Determine the [X, Y] coordinate at the center of the cell enclosing the given text.  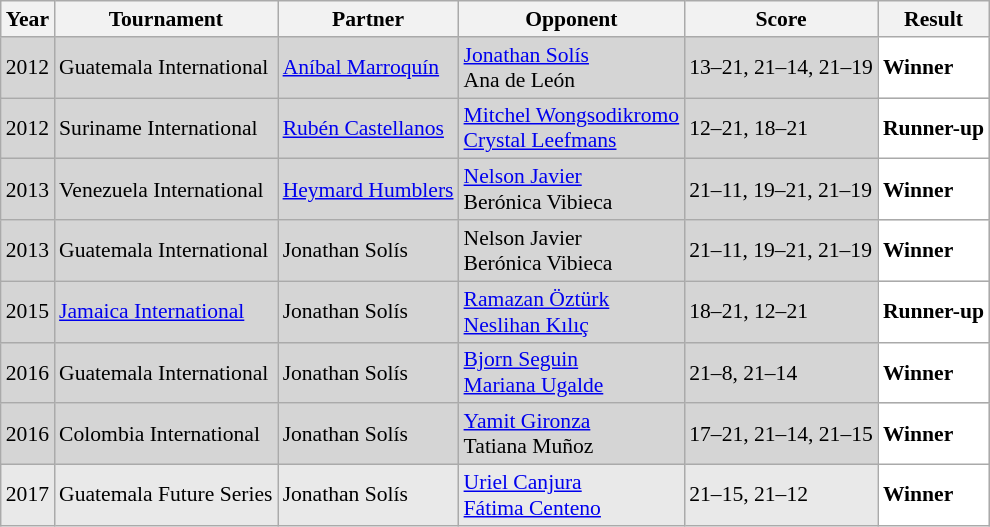
Aníbal Marroquín [368, 68]
Score [781, 19]
Jonathan Solís Ana de León [572, 68]
Heymard Humblers [368, 190]
Partner [368, 19]
17–21, 21–14, 21–15 [781, 434]
Mitchel Wongsodikromo Crystal Leefmans [572, 128]
21–8, 21–14 [781, 372]
Suriname International [166, 128]
12–21, 18–21 [781, 128]
Jamaica International [166, 312]
Uriel Canjura Fátima Centeno [572, 496]
Result [934, 19]
Opponent [572, 19]
13–21, 21–14, 21–19 [781, 68]
Bjorn Seguin Mariana Ugalde [572, 372]
Tournament [166, 19]
Colombia International [166, 434]
Yamit Gironza Tatiana Muñoz [572, 434]
2015 [28, 312]
21–15, 21–12 [781, 496]
2017 [28, 496]
Guatemala Future Series [166, 496]
Year [28, 19]
Venezuela International [166, 190]
Rubén Castellanos [368, 128]
Ramazan Öztürk Neslihan Kılıç [572, 312]
18–21, 12–21 [781, 312]
